Pinpoint the cell where the given text exists, returning its [X, Y] midpoint coordinate. 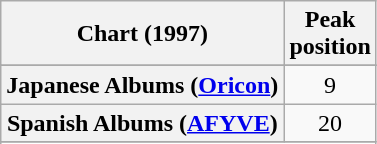
20 [330, 123]
Japanese Albums (Oricon) [142, 85]
Peakposition [330, 34]
Chart (1997) [142, 34]
Spanish Albums (AFYVE) [142, 123]
9 [330, 85]
